From the cell containing the given text, extract its center point as [x, y] coordinate. 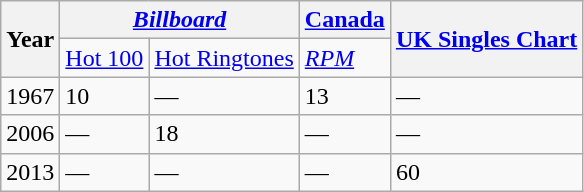
RPM [344, 58]
13 [344, 96]
UK Singles Chart [486, 39]
Hot Ringtones [224, 58]
2013 [30, 172]
18 [224, 134]
Canada [344, 20]
1967 [30, 96]
2006 [30, 134]
Year [30, 39]
60 [486, 172]
Hot 100 [104, 58]
10 [104, 96]
Billboard [180, 20]
